From the cell containing the given text, extract its center point as (X, Y) coordinate. 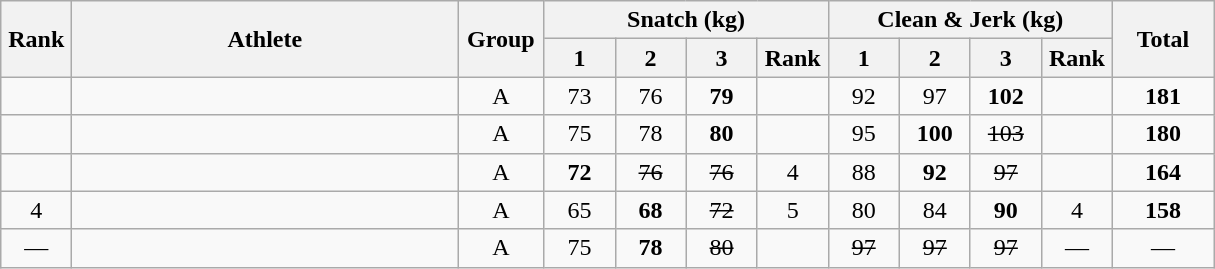
Total (1162, 39)
Athlete (265, 39)
181 (1162, 96)
158 (1162, 210)
100 (934, 134)
73 (580, 96)
90 (1006, 210)
5 (792, 210)
Group (501, 39)
88 (864, 172)
103 (1006, 134)
95 (864, 134)
79 (722, 96)
164 (1162, 172)
84 (934, 210)
102 (1006, 96)
Clean & Jerk (kg) (970, 20)
68 (650, 210)
Snatch (kg) (686, 20)
180 (1162, 134)
65 (580, 210)
